Search for the cell housing the specified text and yield its (X, Y) center coordinate. 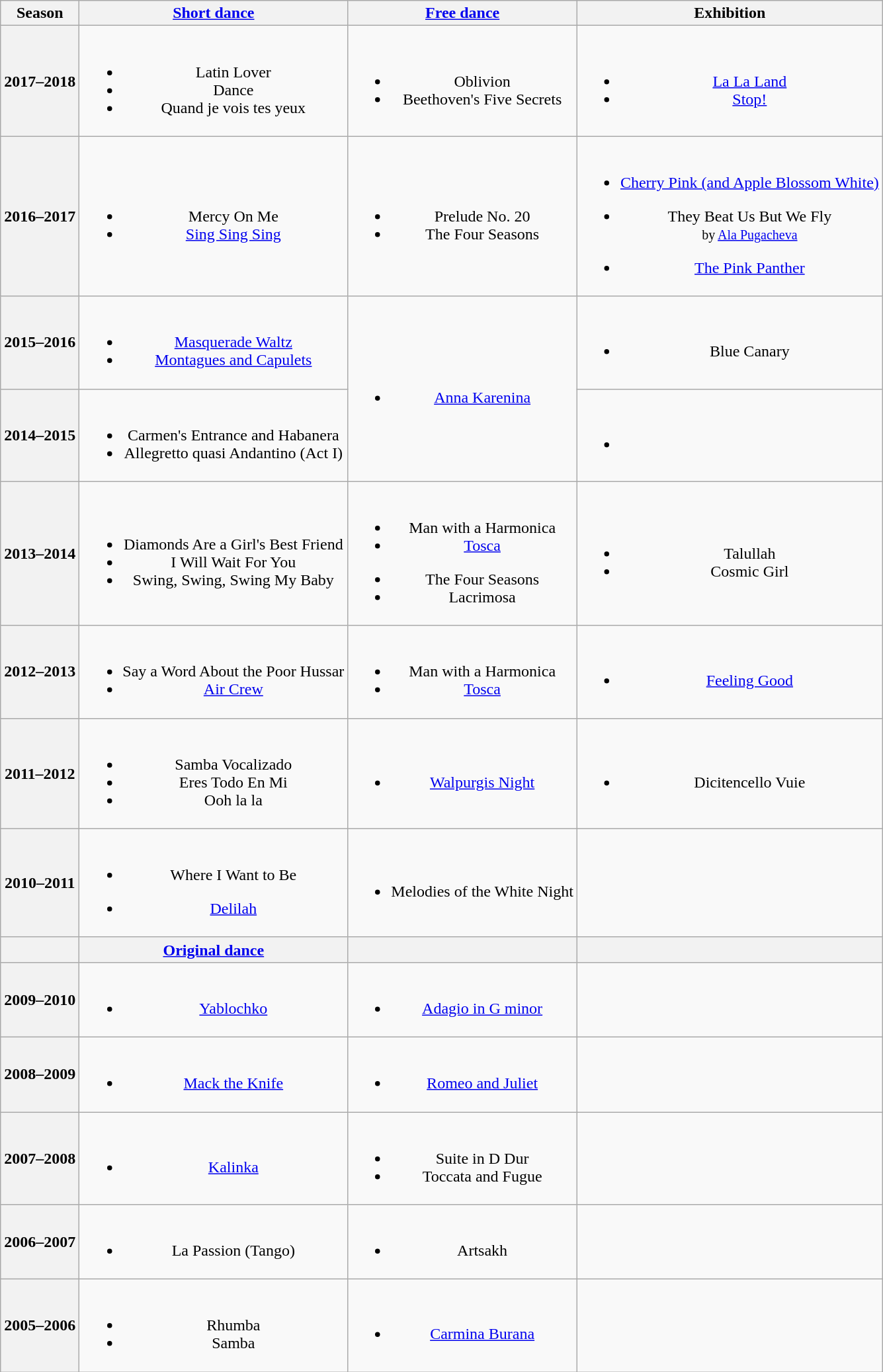
Suite in D Dur Toccata and Fugue (463, 1158)
Original dance (214, 949)
2017–2018 (40, 81)
RhumbaSamba (214, 1326)
Diamonds Are a Girl's Best Friend I Will Wait For You Swing, Swing, Swing My Baby (214, 553)
Kalinka (214, 1158)
2016–2017 (40, 216)
Dicitencello Vuie (730, 774)
Man with a Harmonica Tosca The Four Seasons Lacrimosa (463, 553)
Romeo and Juliet (463, 1074)
La La LandStop! (730, 81)
La Passion (Tango) (214, 1242)
Exhibition (730, 13)
Anna Karenina (463, 389)
Cherry Pink (and Apple Blossom White) They Beat Us But We Flyby Ala PugachevaThe Pink Panther (730, 216)
2014–2015 (40, 435)
Latin Lover Dance Quand je vois tes yeux (214, 81)
Free dance (463, 13)
Say a Word About the Poor Hussar Air Crew (214, 672)
Carmen's Entrance and Habanera Allegretto quasi Andantino (Act I) (214, 435)
2013–2014 (40, 553)
Mack the Knife (214, 1074)
2006–2007 (40, 1242)
Where I Want to Be Delilah (214, 883)
2011–2012 (40, 774)
2005–2006 (40, 1326)
2012–2013 (40, 672)
Adagio in G minor (463, 1000)
Carmina Burana (463, 1326)
Artsakh (463, 1242)
Yablochko (214, 1000)
Season (40, 13)
Oblivion Beethoven's Five Secrets (463, 81)
Masquerade Waltz Montagues and Capulets (214, 343)
Feeling Good (730, 672)
2008–2009 (40, 1074)
TalullahCosmic Girl (730, 553)
2010–2011 (40, 883)
Man with a Harmonica Tosca (463, 672)
2009–2010 (40, 1000)
Melodies of the White Night (463, 883)
Mercy On Me Sing Sing Sing (214, 216)
Short dance (214, 13)
Blue Canary (730, 343)
Walpurgis Night (463, 774)
2007–2008 (40, 1158)
Samba Vocalizado Eres Todo En Mi Ooh la la (214, 774)
Prelude No. 20 The Four Seasons (463, 216)
2015–2016 (40, 343)
